Locate the cell with the specified text and output its (X, Y) center coordinate. 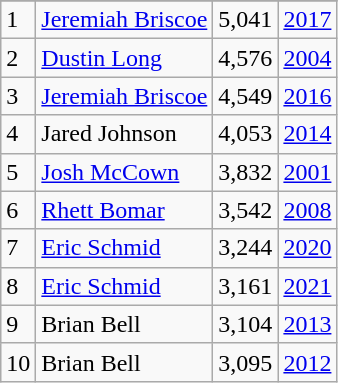
6 (18, 210)
3,244 (246, 248)
3,104 (246, 324)
10 (18, 362)
2020 (308, 248)
Jared Johnson (124, 134)
2021 (308, 286)
2008 (308, 210)
4,576 (246, 58)
3,832 (246, 172)
2 (18, 58)
2013 (308, 324)
Rhett Bomar (124, 210)
Josh McCown (124, 172)
7 (18, 248)
3,161 (246, 286)
3 (18, 96)
2012 (308, 362)
4,549 (246, 96)
2016 (308, 96)
2014 (308, 134)
2001 (308, 172)
5 (18, 172)
2004 (308, 58)
5,041 (246, 20)
3,542 (246, 210)
2017 (308, 20)
4 (18, 134)
4,053 (246, 134)
Dustin Long (124, 58)
9 (18, 324)
8 (18, 286)
3,095 (246, 362)
1 (18, 20)
